Find where the given text appears and provide that cell's center as (x, y) coordinate. 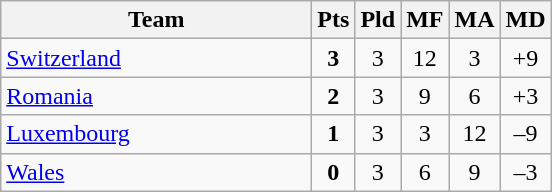
Pld (378, 20)
Switzerland (156, 58)
Pts (334, 20)
Romania (156, 96)
–3 (526, 172)
Luxembourg (156, 134)
+9 (526, 58)
–9 (526, 134)
MD (526, 20)
0 (334, 172)
Wales (156, 172)
2 (334, 96)
+3 (526, 96)
MA (474, 20)
Team (156, 20)
1 (334, 134)
MF (425, 20)
